Find where the given text appears and provide that cell's center as [X, Y] coordinate. 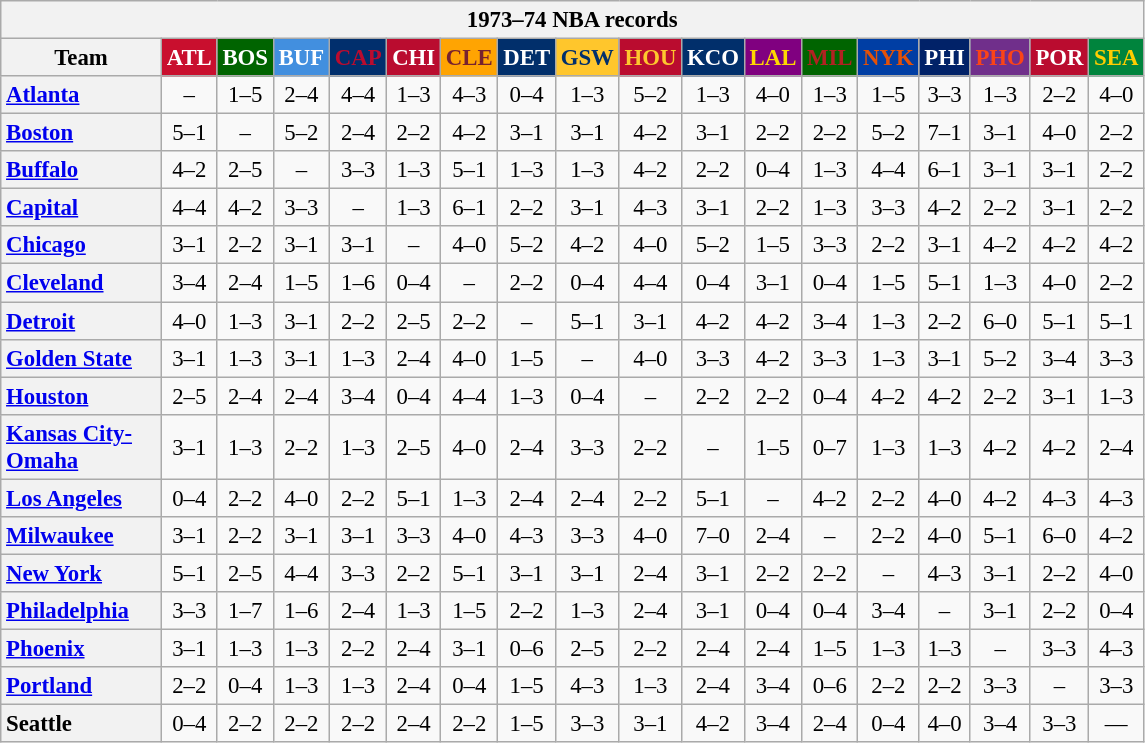
1973–74 NBA records [572, 20]
DET [526, 58]
— [1116, 724]
Phoenix [82, 648]
Chicago [82, 245]
BOS [245, 58]
Portland [82, 686]
Boston [82, 133]
PHI [944, 58]
Philadelphia [82, 611]
Kansas City-Omaha [82, 446]
PHO [1000, 58]
Team [82, 58]
CLE [470, 58]
7–0 [714, 536]
HOU [650, 58]
NYK [888, 58]
POR [1060, 58]
0–7 [830, 446]
CHI [414, 58]
Houston [82, 396]
Cleveland [82, 283]
Detroit [82, 321]
Golden State [82, 358]
1–7 [245, 611]
CAP [358, 58]
GSW [587, 58]
Milwaukee [82, 536]
Atlanta [82, 95]
Seattle [82, 724]
7–1 [944, 133]
New York [82, 573]
ATL [189, 58]
LAL [772, 58]
Capital [82, 208]
BUF [301, 58]
Buffalo [82, 170]
KCO [714, 58]
Los Angeles [82, 498]
MIL [830, 58]
SEA [1116, 58]
